Provide the [X, Y] coordinate of the cell's center where the given text is located.  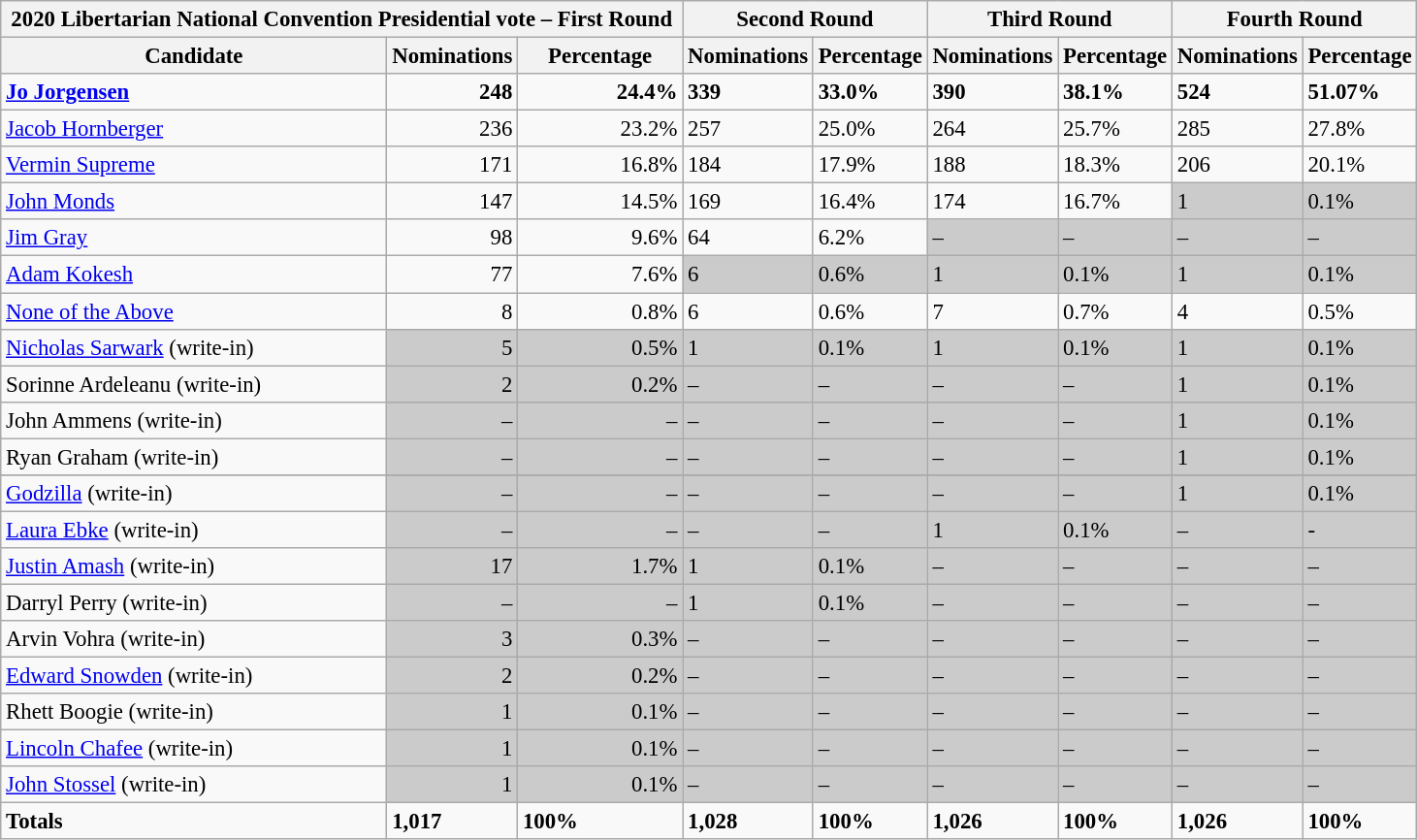
Darryl Perry (write-in) [194, 602]
14.5% [600, 202]
51.07% [1360, 92]
25.7% [1115, 129]
285 [1238, 129]
16.7% [1115, 202]
524 [1238, 92]
7 [993, 311]
John Monds [194, 202]
33.0% [870, 92]
174 [993, 202]
20.1% [1360, 165]
Edward Snowden (write-in) [194, 676]
339 [749, 92]
Candidate [194, 56]
257 [749, 129]
Ryan Graham (write-in) [194, 457]
Lincoln Chafee (write-in) [194, 749]
Jacob Hornberger [194, 129]
184 [749, 165]
206 [1238, 165]
147 [452, 202]
7.6% [600, 275]
Second Round [805, 19]
25.0% [870, 129]
Vermin Supreme [194, 165]
16.4% [870, 202]
1,017 [452, 822]
6.2% [870, 238]
Sorinne Ardeleanu (write-in) [194, 384]
1.7% [600, 566]
Nicholas Sarwark (write-in) [194, 347]
Jim Gray [194, 238]
5 [452, 347]
17.9% [870, 165]
- [1360, 530]
171 [452, 165]
236 [452, 129]
0.7% [1115, 311]
9.6% [600, 238]
390 [993, 92]
0.3% [600, 639]
2020 Libertarian National Convention Presidential vote – First Round [341, 19]
John Ammens (write-in) [194, 420]
77 [452, 275]
Rhett Boogie (write-in) [194, 712]
4 [1238, 311]
17 [452, 566]
23.2% [600, 129]
27.8% [1360, 129]
16.8% [600, 165]
Arvin Vohra (write-in) [194, 639]
264 [993, 129]
64 [749, 238]
Jo Jorgensen [194, 92]
Laura Ebke (write-in) [194, 530]
Third Round [1049, 19]
24.4% [600, 92]
None of the Above [194, 311]
John Stossel (write-in) [194, 785]
3 [452, 639]
248 [452, 92]
188 [993, 165]
38.1% [1115, 92]
Totals [194, 822]
1,028 [749, 822]
Justin Amash (write-in) [194, 566]
Fourth Round [1294, 19]
0.8% [600, 311]
18.3% [1115, 165]
Godzilla (write-in) [194, 494]
169 [749, 202]
98 [452, 238]
8 [452, 311]
Adam Kokesh [194, 275]
